Locate the cell with the specified text and output its [x, y] center coordinate. 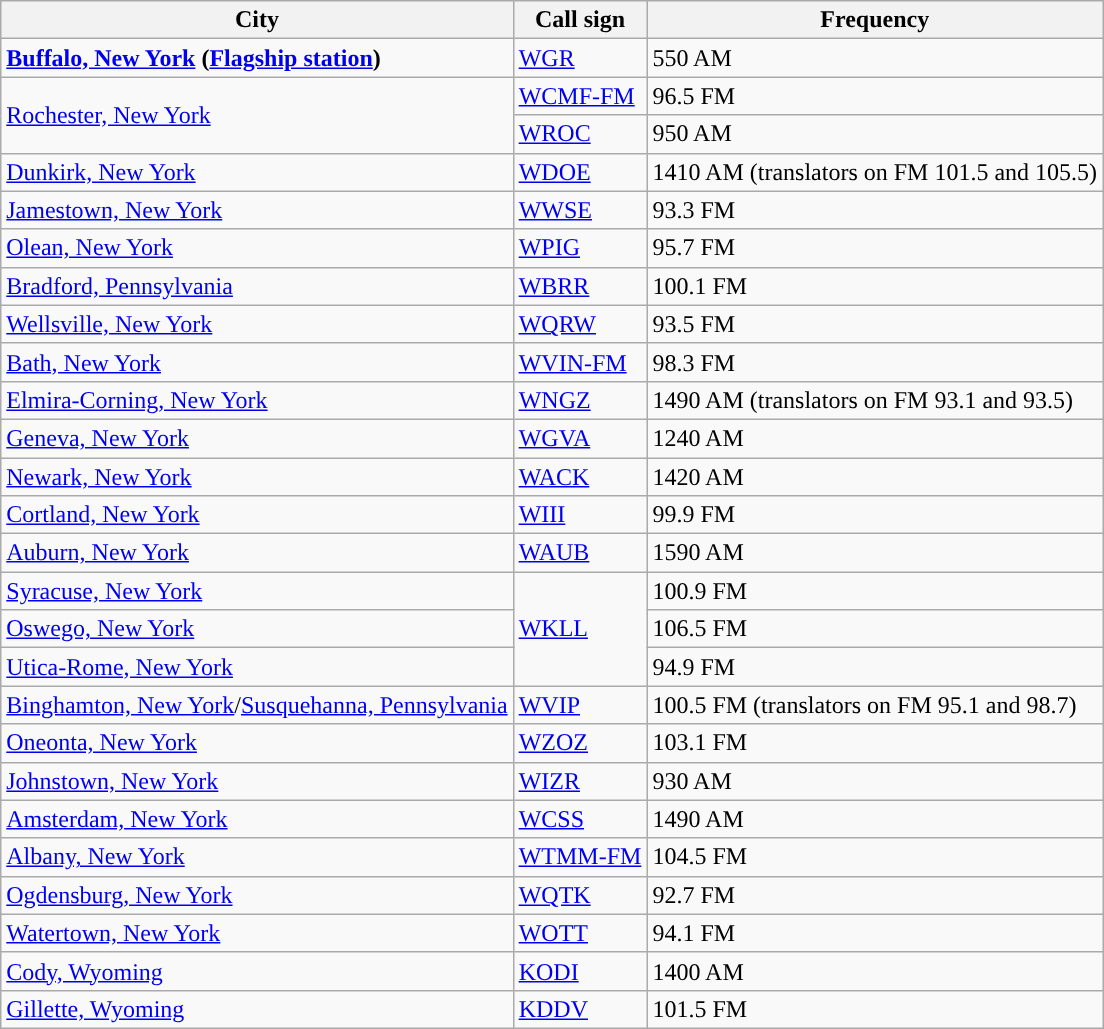
WNGZ [580, 400]
96.5 FM [875, 96]
Jamestown, New York [257, 210]
WAUB [580, 553]
Johnstown, New York [257, 781]
KODI [580, 971]
WQTK [580, 895]
WIII [580, 515]
WACK [580, 477]
106.5 FM [875, 629]
WBRR [580, 286]
Bath, New York [257, 362]
99.9 FM [875, 515]
Ogdensburg, New York [257, 895]
100.9 FM [875, 591]
WZOZ [580, 743]
WCSS [580, 819]
95.7 FM [875, 248]
100.1 FM [875, 286]
Frequency [875, 20]
Utica-Rome, New York [257, 667]
Albany, New York [257, 857]
Amsterdam, New York [257, 819]
950 AM [875, 134]
Elmira-Corning, New York [257, 400]
92.7 FM [875, 895]
Buffalo, New York (Flagship station) [257, 58]
Olean, New York [257, 248]
94.1 FM [875, 933]
Dunkirk, New York [257, 172]
100.5 FM (translators on FM 95.1 and 98.7) [875, 705]
WVIN-FM [580, 362]
WROC [580, 134]
1490 AM (translators on FM 93.1 and 93.5) [875, 400]
WGR [580, 58]
550 AM [875, 58]
Syracuse, New York [257, 591]
1590 AM [875, 553]
Binghamton, New York/Susquehanna, Pennsylvania [257, 705]
101.5 FM [875, 1009]
1420 AM [875, 477]
WDOE [580, 172]
KDDV [580, 1009]
Watertown, New York [257, 933]
WQRW [580, 324]
94.9 FM [875, 667]
Wellsville, New York [257, 324]
Oneonta, New York [257, 743]
WOTT [580, 933]
93.5 FM [875, 324]
Gillette, Wyoming [257, 1009]
WCMF-FM [580, 96]
WKLL [580, 629]
WPIG [580, 248]
Oswego, New York [257, 629]
Rochester, New York [257, 115]
98.3 FM [875, 362]
WGVA [580, 438]
1410 AM (translators on FM 101.5 and 105.5) [875, 172]
Newark, New York [257, 477]
103.1 FM [875, 743]
Auburn, New York [257, 553]
930 AM [875, 781]
104.5 FM [875, 857]
Bradford, Pennsylvania [257, 286]
93.3 FM [875, 210]
1490 AM [875, 819]
1240 AM [875, 438]
WVIP [580, 705]
Cody, Wyoming [257, 971]
WIZR [580, 781]
1400 AM [875, 971]
WTMM-FM [580, 857]
City [257, 20]
Geneva, New York [257, 438]
WWSE [580, 210]
Call sign [580, 20]
Cortland, New York [257, 515]
